Scan for the cell matching the given text and deliver its [x, y] coordinate at center. 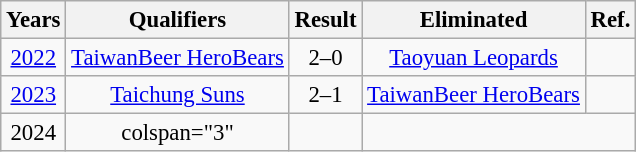
Ref. [610, 20]
Taichung Suns [178, 95]
2–0 [326, 58]
Qualifiers [178, 20]
2022 [34, 58]
colspan="3" [178, 133]
Taoyuan Leopards [474, 58]
Result [326, 20]
Eliminated [474, 20]
2023 [34, 95]
2–1 [326, 95]
2024 [34, 133]
Years [34, 20]
